Scan for the cell matching the given text and deliver its (X, Y) coordinate at center. 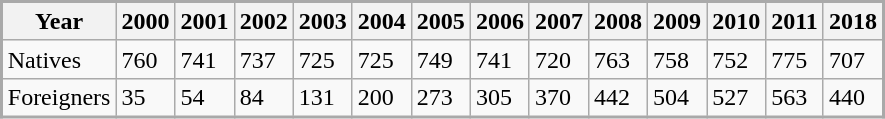
440 (853, 98)
2007 (558, 22)
2004 (382, 22)
2003 (322, 22)
752 (736, 59)
775 (795, 59)
2006 (500, 22)
131 (322, 98)
2001 (204, 22)
Year (59, 22)
707 (853, 59)
273 (440, 98)
54 (204, 98)
749 (440, 59)
737 (264, 59)
504 (678, 98)
35 (146, 98)
2002 (264, 22)
2010 (736, 22)
2011 (795, 22)
758 (678, 59)
2005 (440, 22)
2000 (146, 22)
84 (264, 98)
442 (618, 98)
527 (736, 98)
200 (382, 98)
760 (146, 59)
370 (558, 98)
2018 (853, 22)
305 (500, 98)
563 (795, 98)
720 (558, 59)
Foreigners (59, 98)
2009 (678, 22)
Natives (59, 59)
763 (618, 59)
2008 (618, 22)
